Output the [x, y] coordinate of the center of the cell containing the given text.  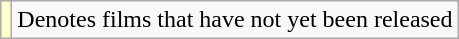
Denotes films that have not yet been released [235, 20]
